Find where the given text appears and provide that cell's center as [X, Y] coordinate. 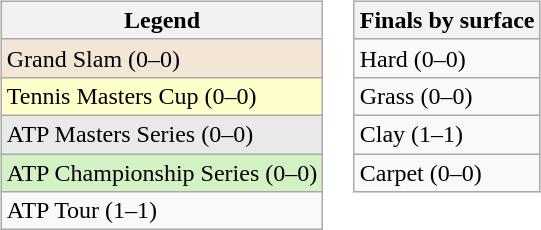
ATP Tour (1–1) [162, 211]
Grand Slam (0–0) [162, 58]
Legend [162, 20]
Finals by surface [447, 20]
ATP Championship Series (0–0) [162, 173]
Clay (1–1) [447, 134]
ATP Masters Series (0–0) [162, 134]
Tennis Masters Cup (0–0) [162, 96]
Hard (0–0) [447, 58]
Carpet (0–0) [447, 173]
Grass (0–0) [447, 96]
